Output the [X, Y] coordinate of the center of the cell containing the given text.  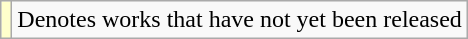
Denotes works that have not yet been released [240, 20]
